Search for the cell housing the specified text and yield its (x, y) center coordinate. 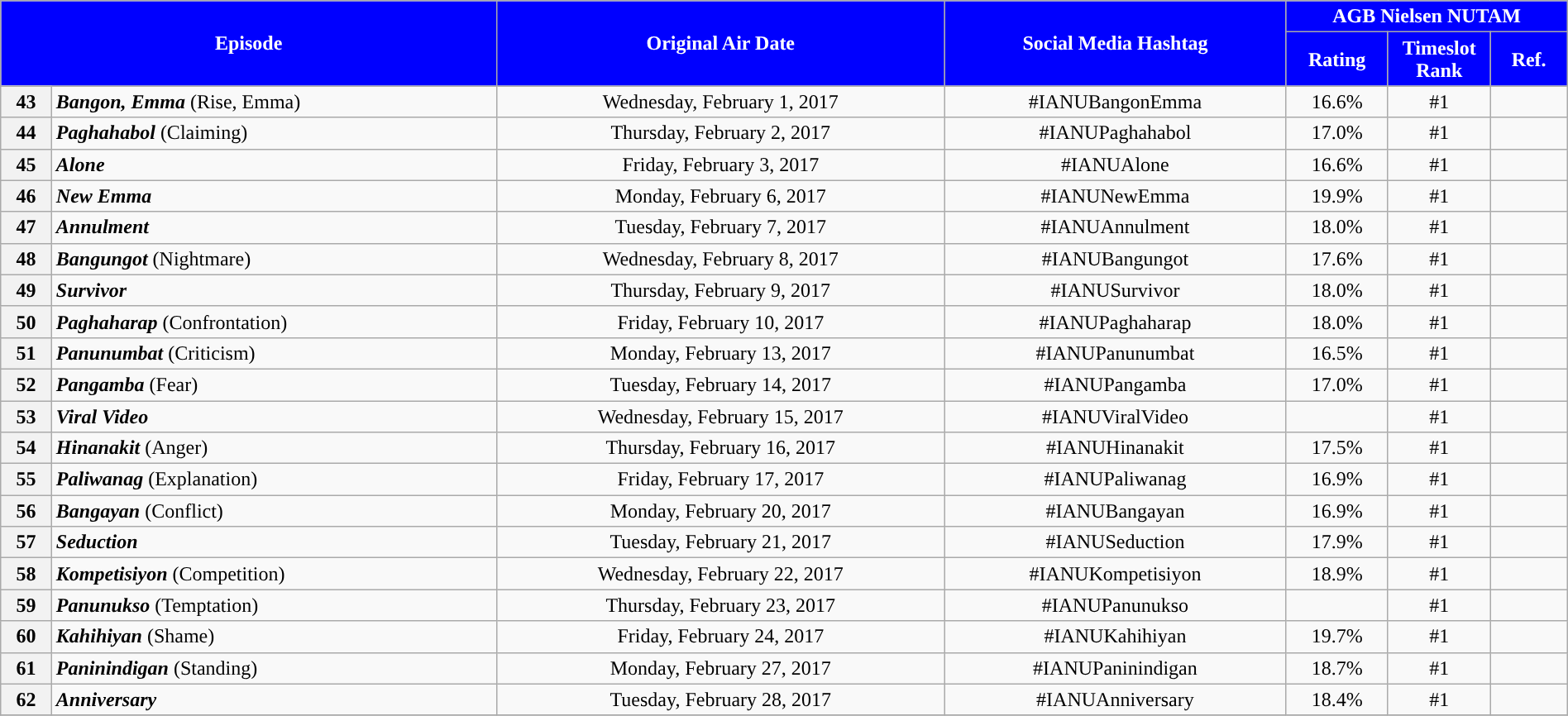
Monday, February 13, 2017 (721, 353)
Thursday, February 16, 2017 (721, 448)
Rating (1337, 60)
Ref. (1528, 60)
Survivor (274, 290)
17.6% (1337, 259)
17.9% (1337, 542)
17.5% (1337, 448)
16.5% (1337, 353)
#IANUNewEmma (1115, 196)
#IANUBangayan (1115, 511)
Tuesday, February 7, 2017 (721, 227)
48 (26, 259)
50 (26, 322)
#IANUSurvivor (1115, 290)
Tuesday, February 21, 2017 (721, 542)
Pangamba (Fear) (274, 384)
Friday, February 17, 2017 (721, 480)
57 (26, 542)
Paghahabol (Claiming) (274, 133)
54 (26, 448)
Thursday, February 2, 2017 (721, 133)
Social Media Hashtag (1115, 43)
Bangungot (Nightmare) (274, 259)
Thursday, February 9, 2017 (721, 290)
Monday, February 6, 2017 (721, 196)
New Emma (274, 196)
Seduction (274, 542)
47 (26, 227)
Friday, February 24, 2017 (721, 637)
#IANUPaninindigan (1115, 668)
AGB Nielsen NUTAM (1427, 17)
Tuesday, February 28, 2017 (721, 699)
TimeslotRank (1439, 60)
#IANUPanunumbat (1115, 353)
52 (26, 384)
#IANUPangamba (1115, 384)
Anniversary (274, 699)
Paninindigan (Standing) (274, 668)
Wednesday, February 22, 2017 (721, 574)
19.7% (1337, 637)
Episode (249, 43)
60 (26, 637)
#IANUPaghahabol (1115, 133)
Friday, February 10, 2017 (721, 322)
#IANUKahihiyan (1115, 637)
Alone (274, 165)
53 (26, 416)
Annulment (274, 227)
Panunumbat (Criticism) (274, 353)
#IANUBangungot (1115, 259)
#IANUAnnulment (1115, 227)
Kahihiyan (Shame) (274, 637)
#IANUPaghaharap (1115, 322)
Bangon, Emma (Rise, Emma) (274, 102)
45 (26, 165)
Original Air Date (721, 43)
44 (26, 133)
46 (26, 196)
Thursday, February 23, 2017 (721, 605)
#IANUPaliwanag (1115, 480)
49 (26, 290)
18.4% (1337, 699)
#IANUPanunukso (1115, 605)
62 (26, 699)
Wednesday, February 8, 2017 (721, 259)
#IANUAnniversary (1115, 699)
56 (26, 511)
Wednesday, February 15, 2017 (721, 416)
#IANUViralVideo (1115, 416)
Hinanakit (Anger) (274, 448)
43 (26, 102)
Kompetisiyon (Competition) (274, 574)
Friday, February 3, 2017 (721, 165)
18.7% (1337, 668)
Paghaharap (Confrontation) (274, 322)
58 (26, 574)
Panunukso (Temptation) (274, 605)
#IANUSeduction (1115, 542)
#IANUHinanakit (1115, 448)
#IANUBangonEmma (1115, 102)
#IANUAlone (1115, 165)
19.9% (1337, 196)
59 (26, 605)
Monday, February 20, 2017 (721, 511)
Wednesday, February 1, 2017 (721, 102)
Bangayan (Conflict) (274, 511)
#IANUKompetisiyon (1115, 574)
55 (26, 480)
Paliwanag (Explanation) (274, 480)
Monday, February 27, 2017 (721, 668)
Viral Video (274, 416)
51 (26, 353)
61 (26, 668)
18.9% (1337, 574)
Tuesday, February 14, 2017 (721, 384)
